Locate the cell with the specified text and output its [x, y] center coordinate. 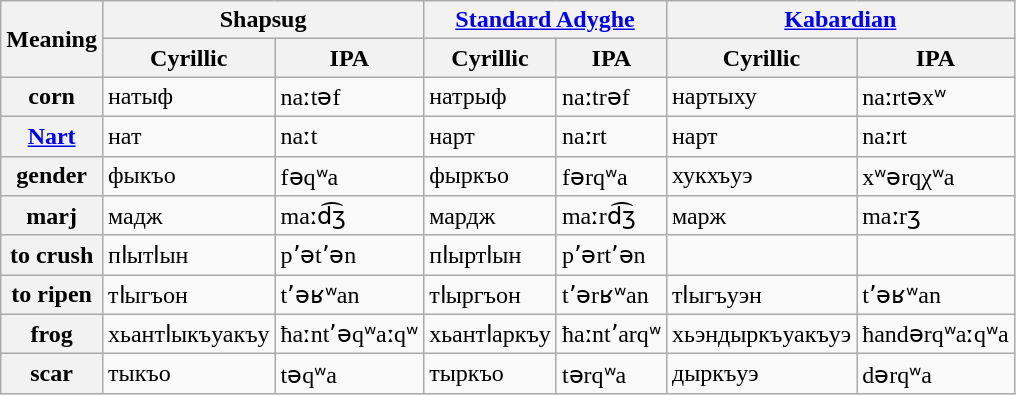
marj [52, 216]
Shapsug [262, 20]
maːrʒ [936, 216]
хьантӏаркъу [490, 334]
натрыф [490, 97]
to crush [52, 255]
хьэндыркъуакъуэ [761, 334]
tʼərʁʷan [611, 295]
пӏыртӏын [490, 255]
тыкъо [188, 374]
maːd͡ʒ [350, 216]
тӏыгъон [188, 295]
scar [52, 374]
tərqʷa [611, 374]
Meaning [52, 39]
натыф [188, 97]
gender [52, 176]
dərqʷa [936, 374]
fərqʷa [611, 176]
naːtrəf [611, 97]
нат [188, 136]
maːrd͡ʒ [611, 216]
fəqʷa [350, 176]
frog [52, 334]
фыркъо [490, 176]
xʷərqχʷa [936, 176]
мардж [490, 216]
corn [52, 97]
naːrtəxʷ [936, 97]
Standard Adyghe [546, 20]
пӏытӏын [188, 255]
Nart [52, 136]
Kabardian [840, 20]
təqʷa [350, 374]
мадж [188, 216]
pʼətʼən [350, 255]
ħaːntʼarqʷ [611, 334]
тыркъо [490, 374]
тӏыргъон [490, 295]
нартыху [761, 97]
дыркъуэ [761, 374]
naːt [350, 136]
тӏыгъуэн [761, 295]
фыкъо [188, 176]
марж [761, 216]
naːtəf [350, 97]
хьантӏыкъуакъу [188, 334]
ħandərqʷaːqʷa [936, 334]
to ripen [52, 295]
хукхъуэ [761, 176]
pʼərtʼən [611, 255]
ħaːntʼəqʷaːqʷ [350, 334]
